Return the (x, y) coordinate for the center point of the cell that contains the specified text.  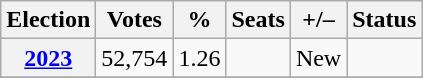
Status (384, 20)
Seats (258, 20)
Votes (134, 20)
+/– (318, 20)
Election (48, 20)
New (318, 58)
52,754 (134, 58)
2023 (48, 58)
1.26 (200, 58)
% (200, 20)
